Output the (x, y) coordinate of the center of the cell containing the given text.  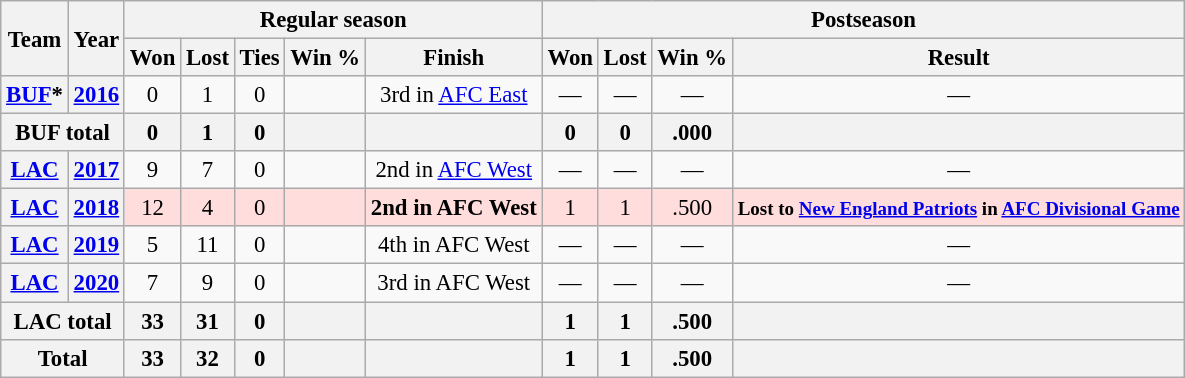
11 (208, 245)
2017 (96, 170)
Regular season (333, 20)
32 (208, 358)
BUF total (63, 133)
2019 (96, 245)
5 (152, 245)
Postseason (864, 20)
3rd in AFC West (454, 283)
Lost to New England Patriots in AFC Divisional Game (958, 208)
Year (96, 38)
3rd in AFC East (454, 95)
Total (63, 358)
4 (208, 208)
LAC total (63, 321)
.000 (692, 133)
Result (958, 58)
2018 (96, 208)
31 (208, 321)
2016 (96, 95)
2020 (96, 283)
Ties (260, 58)
12 (152, 208)
Team (35, 38)
4th in AFC West (454, 245)
BUF* (35, 95)
Finish (454, 58)
